Extract the (X, Y) coordinate from the center of the cell holding the provided text.  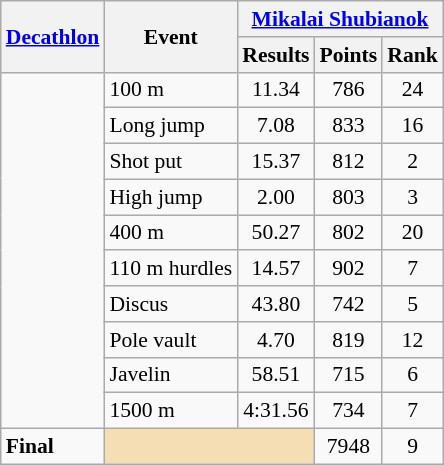
802 (349, 233)
1500 m (170, 411)
110 m hurdles (170, 269)
819 (349, 340)
43.80 (276, 304)
902 (349, 269)
Points (349, 55)
Pole vault (170, 340)
5 (412, 304)
4:31.56 (276, 411)
Discus (170, 304)
20 (412, 233)
715 (349, 375)
50.27 (276, 233)
Final (53, 447)
9 (412, 447)
2.00 (276, 197)
812 (349, 162)
Event (170, 36)
2 (412, 162)
Results (276, 55)
Shot put (170, 162)
11.34 (276, 90)
Long jump (170, 126)
6 (412, 375)
7.08 (276, 126)
833 (349, 126)
Javelin (170, 375)
4.70 (276, 340)
Decathlon (53, 36)
734 (349, 411)
3 (412, 197)
803 (349, 197)
24 (412, 90)
16 (412, 126)
742 (349, 304)
12 (412, 340)
786 (349, 90)
400 m (170, 233)
Mikalai Shubianok (340, 19)
100 m (170, 90)
High jump (170, 197)
15.37 (276, 162)
7948 (349, 447)
14.57 (276, 269)
Rank (412, 55)
58.51 (276, 375)
